Find where the given text appears and provide that cell's center as [X, Y] coordinate. 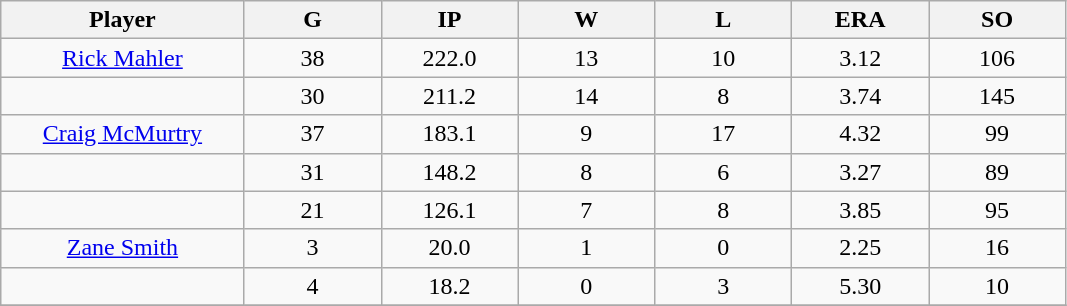
5.30 [860, 286]
14 [586, 96]
9 [586, 134]
148.2 [450, 172]
7 [586, 210]
222.0 [450, 58]
211.2 [450, 96]
W [586, 20]
183.1 [450, 134]
3.27 [860, 172]
30 [312, 96]
3.74 [860, 96]
Craig McMurtry [122, 134]
145 [998, 96]
89 [998, 172]
Player [122, 20]
6 [724, 172]
4.32 [860, 134]
IP [450, 20]
37 [312, 134]
126.1 [450, 210]
Zane Smith [122, 248]
20.0 [450, 248]
17 [724, 134]
95 [998, 210]
Rick Mahler [122, 58]
106 [998, 58]
ERA [860, 20]
13 [586, 58]
L [724, 20]
1 [586, 248]
31 [312, 172]
SO [998, 20]
4 [312, 286]
99 [998, 134]
G [312, 20]
21 [312, 210]
2.25 [860, 248]
18.2 [450, 286]
38 [312, 58]
3.85 [860, 210]
16 [998, 248]
3.12 [860, 58]
